From the cell containing the given text, extract its center point as [X, Y] coordinate. 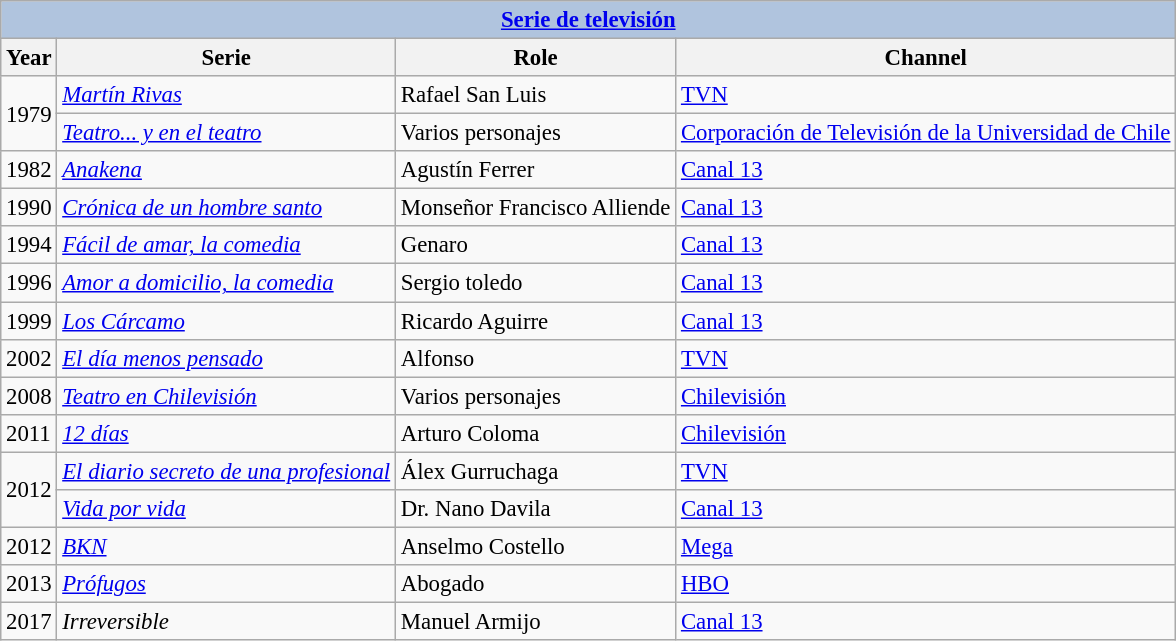
2002 [29, 358]
El día menos pensado [226, 358]
Teatro... y en el teatro [226, 133]
1999 [29, 321]
HBO [926, 584]
Anakena [226, 170]
Anselmo Costello [535, 546]
1979 [29, 114]
Mega [926, 546]
Role [535, 58]
Channel [926, 58]
Arturo Coloma [535, 433]
Fácil de amar, la comedia [226, 245]
Rafael San Luis [535, 95]
2008 [29, 396]
Martín Rivas [226, 95]
Alfonso [535, 358]
1982 [29, 170]
Vida por vida [226, 509]
Prófugos [226, 584]
Crónica de un hombre santo [226, 208]
Dr. Nano Davila [535, 509]
Agustín Ferrer [535, 170]
2017 [29, 621]
Manuel Armijo [535, 621]
2013 [29, 584]
Sergio toledo [535, 283]
Ricardo Aguirre [535, 321]
2011 [29, 433]
Serie [226, 58]
Irreversible [226, 621]
Los Cárcamo [226, 321]
1994 [29, 245]
Year [29, 58]
1996 [29, 283]
Serie de televisión [588, 20]
El diario secreto de una profesional [226, 471]
12 días [226, 433]
1990 [29, 208]
Amor a domicilio, la comedia [226, 283]
Abogado [535, 584]
BKN [226, 546]
Genaro [535, 245]
Álex Gurruchaga [535, 471]
Corporación de Televisión de la Universidad de Chile [926, 133]
Teatro en Chilevisión [226, 396]
Monseñor Francisco Alliende [535, 208]
